Search for the cell housing the specified text and yield its [x, y] center coordinate. 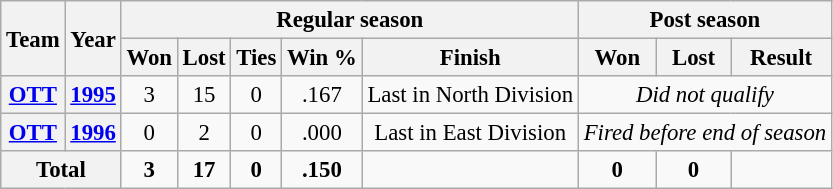
Team [33, 38]
Result [782, 58]
.167 [322, 95]
Fired before end of season [704, 133]
.000 [322, 133]
Regular season [350, 20]
Last in North Division [470, 95]
Year [93, 38]
2 [204, 133]
15 [204, 95]
17 [204, 170]
1996 [93, 133]
Did not qualify [704, 95]
Post season [704, 20]
Ties [256, 58]
.150 [322, 170]
Win % [322, 58]
Finish [470, 58]
Last in East Division [470, 133]
Total [61, 170]
1995 [93, 95]
